Search for the cell housing the specified text and yield its (X, Y) center coordinate. 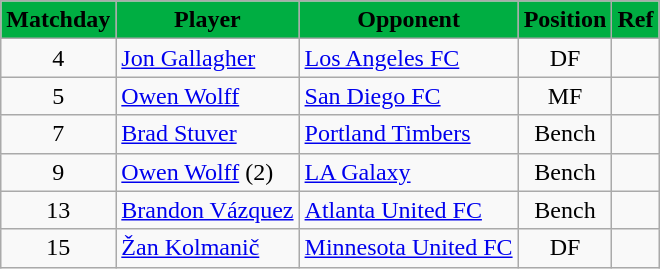
Jon Gallagher (208, 58)
Žan Kolmanič (208, 248)
Portland Timbers (408, 134)
Brad Stuver (208, 134)
LA Galaxy (408, 172)
9 (58, 172)
Opponent (408, 20)
5 (58, 96)
13 (58, 210)
Owen Wolff (2) (208, 172)
4 (58, 58)
Position (565, 20)
San Diego FC (408, 96)
Owen Wolff (208, 96)
Player (208, 20)
15 (58, 248)
Atlanta United FC (408, 210)
MF (565, 96)
Minnesota United FC (408, 248)
7 (58, 134)
Ref (636, 20)
Los Angeles FC (408, 58)
Brandon Vázquez (208, 210)
Matchday (58, 20)
